Capture the cell that displays the provided text and extract its [x, y] central coordinate. 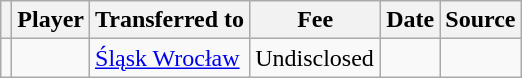
Śląsk Wrocław [170, 58]
Source [480, 20]
Date [410, 20]
Player [51, 20]
Fee [316, 20]
Transferred to [170, 20]
Undisclosed [316, 58]
